Detect which cell encompasses the target text, then output its [x, y] center coordinate. 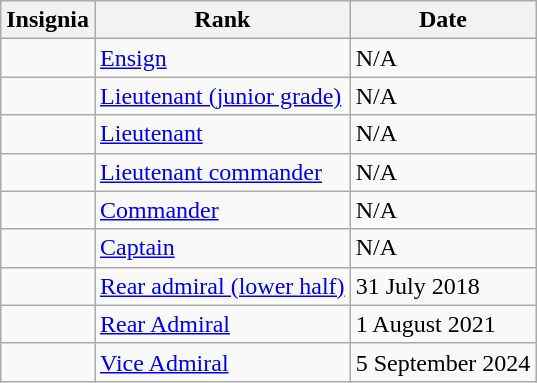
1 August 2021 [443, 324]
Insignia [48, 20]
Vice Admiral [223, 362]
Lieutenant commander [223, 172]
Lieutenant (junior grade) [223, 96]
Lieutenant [223, 134]
Rear Admiral [223, 324]
5 September 2024 [443, 362]
Date [443, 20]
Rear admiral (lower half) [223, 286]
Commander [223, 210]
31 July 2018 [443, 286]
Captain [223, 248]
Ensign [223, 58]
Rank [223, 20]
